Search for the cell housing the specified text and yield its (X, Y) center coordinate. 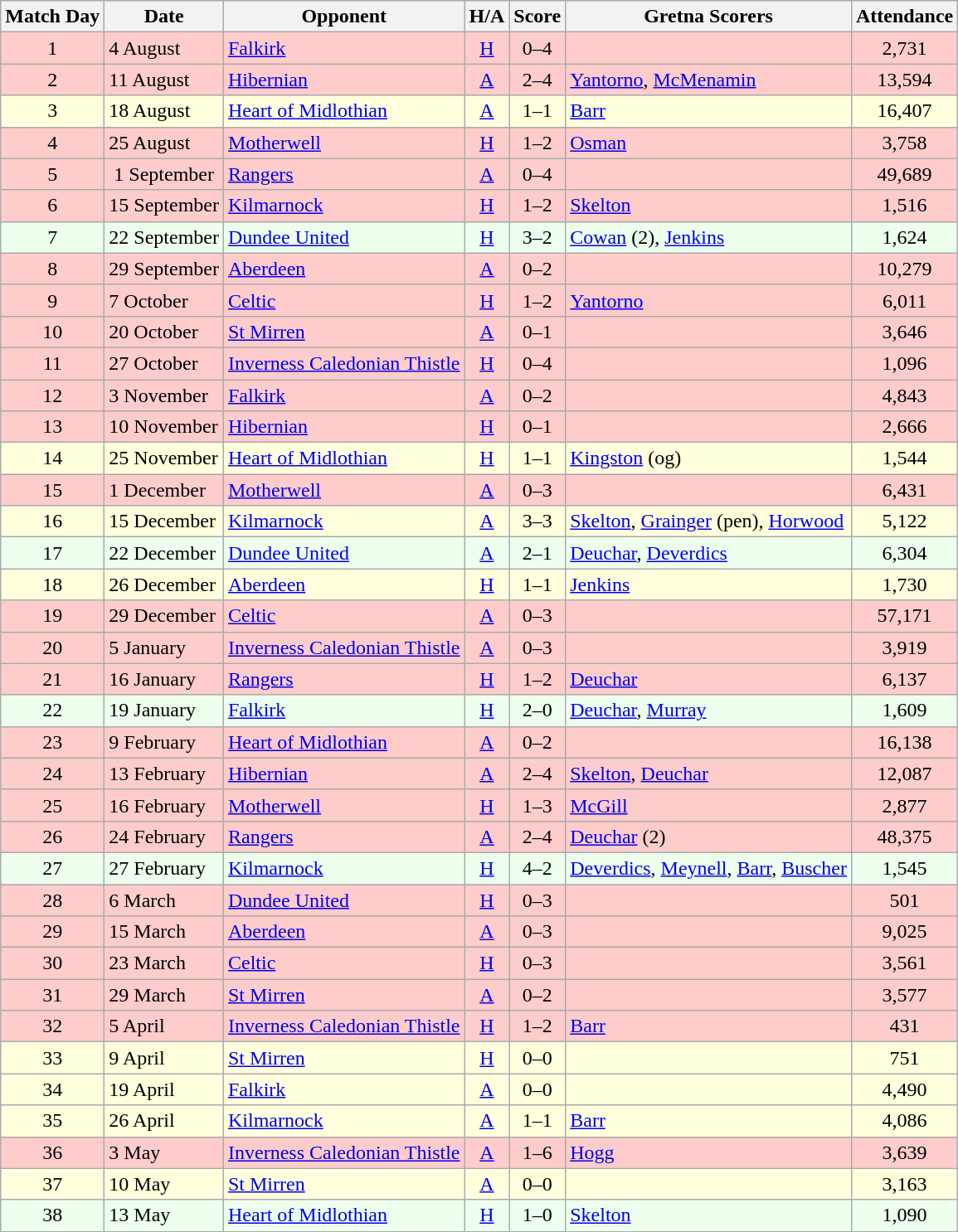
Opponent (343, 17)
Gretna Scorers (708, 17)
3,758 (904, 143)
9,025 (904, 932)
37 (53, 1184)
Hogg (708, 1152)
1,545 (904, 868)
19 January (164, 711)
6,304 (904, 553)
16 (53, 521)
McGill (708, 805)
Yantorno (708, 300)
Date (164, 17)
Attendance (904, 17)
3,639 (904, 1152)
H/A (487, 17)
4,843 (904, 395)
10 November (164, 427)
16,138 (904, 742)
5 January (164, 648)
Kingston (og) (708, 458)
18 August (164, 111)
15 September (164, 206)
19 (53, 616)
6,431 (904, 490)
31 (53, 995)
431 (904, 1026)
25 (53, 805)
27 (53, 868)
15 December (164, 521)
Skelton, Grainger (pen), Horwood (708, 521)
29 March (164, 995)
27 October (164, 363)
29 (53, 932)
2,666 (904, 427)
5 (53, 174)
4 August (164, 48)
9 February (164, 742)
5 April (164, 1026)
9 April (164, 1058)
15 March (164, 932)
1 (53, 48)
32 (53, 1026)
24 (53, 774)
26 (53, 837)
2–0 (537, 711)
10 May (164, 1184)
16 January (164, 679)
17 (53, 553)
Yantorno, McMenamin (708, 80)
28 (53, 900)
19 April (164, 1089)
20 (53, 648)
3–3 (537, 521)
1,624 (904, 237)
11 (53, 363)
4–2 (537, 868)
Deuchar, Deverdics (708, 553)
36 (53, 1152)
33 (53, 1058)
15 (53, 490)
6 (53, 206)
3,163 (904, 1184)
1,516 (904, 206)
13 (53, 427)
8 (53, 269)
38 (53, 1215)
2,731 (904, 48)
Deverdics, Meynell, Barr, Buscher (708, 868)
501 (904, 900)
Score (537, 17)
3,577 (904, 995)
1,609 (904, 711)
6 March (164, 900)
Skelton, Deuchar (708, 774)
1 September (164, 174)
22 September (164, 237)
4 (53, 143)
49,689 (904, 174)
26 December (164, 584)
57,171 (904, 616)
3 (53, 111)
34 (53, 1089)
1 December (164, 490)
Deuchar, Murray (708, 711)
3,561 (904, 963)
29 December (164, 616)
18 (53, 584)
1,544 (904, 458)
1,090 (904, 1215)
2 (53, 80)
6,137 (904, 679)
22 December (164, 553)
2–1 (537, 553)
27 February (164, 868)
22 (53, 711)
13 May (164, 1215)
1–3 (537, 805)
10 (53, 332)
751 (904, 1058)
13 February (164, 774)
16 February (164, 805)
2,877 (904, 805)
26 April (164, 1121)
10,279 (904, 269)
25 November (164, 458)
14 (53, 458)
1–6 (537, 1152)
7 October (164, 300)
6,011 (904, 300)
Osman (708, 143)
1–0 (537, 1215)
20 October (164, 332)
4,490 (904, 1089)
3–2 (537, 237)
24 February (164, 837)
11 August (164, 80)
Match Day (53, 17)
Deuchar (708, 679)
1,096 (904, 363)
21 (53, 679)
48,375 (904, 837)
3,646 (904, 332)
4,086 (904, 1121)
3,919 (904, 648)
Cowan (2), Jenkins (708, 237)
Jenkins (708, 584)
35 (53, 1121)
5,122 (904, 521)
1,730 (904, 584)
12,087 (904, 774)
23 March (164, 963)
29 September (164, 269)
12 (53, 395)
9 (53, 300)
23 (53, 742)
30 (53, 963)
16,407 (904, 111)
13,594 (904, 80)
3 November (164, 395)
Deuchar (2) (708, 837)
25 August (164, 143)
3 May (164, 1152)
7 (53, 237)
